Pinpoint the cell where the given text exists, returning its [x, y] midpoint coordinate. 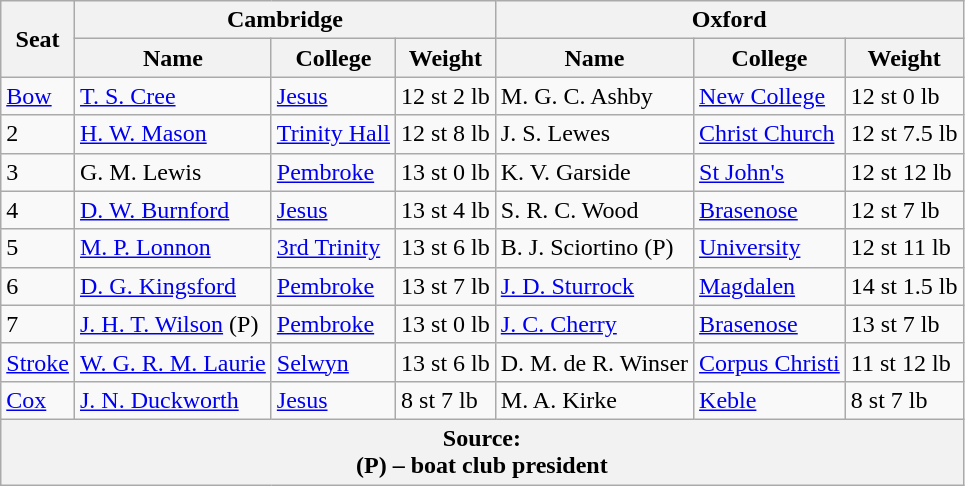
J. D. Sturrock [594, 286]
12 st 0 lb [904, 96]
B. J. Sciortino (P) [594, 248]
Keble [770, 400]
New College [770, 96]
4 [38, 210]
Cambridge [284, 20]
S. R. C. Wood [594, 210]
Selwyn [333, 362]
T. S. Cree [172, 96]
12 st 11 lb [904, 248]
12 st 12 lb [904, 172]
12 st 7 lb [904, 210]
D. W. Burnford [172, 210]
Seat [38, 39]
Bow [38, 96]
Trinity Hall [333, 134]
Source:(P) – boat club president [482, 452]
Oxford [729, 20]
J. S. Lewes [594, 134]
7 [38, 324]
12 st 8 lb [446, 134]
3rd Trinity [333, 248]
Corpus Christi [770, 362]
University [770, 248]
3 [38, 172]
6 [38, 286]
14 st 1.5 lb [904, 286]
W. G. R. M. Laurie [172, 362]
11 st 12 lb [904, 362]
H. W. Mason [172, 134]
J. C. Cherry [594, 324]
G. M. Lewis [172, 172]
M. A. Kirke [594, 400]
K. V. Garside [594, 172]
J. H. T. Wilson (P) [172, 324]
2 [38, 134]
13 st 4 lb [446, 210]
D. M. de R. Winser [594, 362]
12 st 7.5 lb [904, 134]
J. N. Duckworth [172, 400]
12 st 2 lb [446, 96]
Magdalen [770, 286]
Cox [38, 400]
D. G. Kingsford [172, 286]
St John's [770, 172]
Christ Church [770, 134]
Stroke [38, 362]
5 [38, 248]
M. G. C. Ashby [594, 96]
M. P. Lonnon [172, 248]
